Locate the cell with the specified text and output its (X, Y) center coordinate. 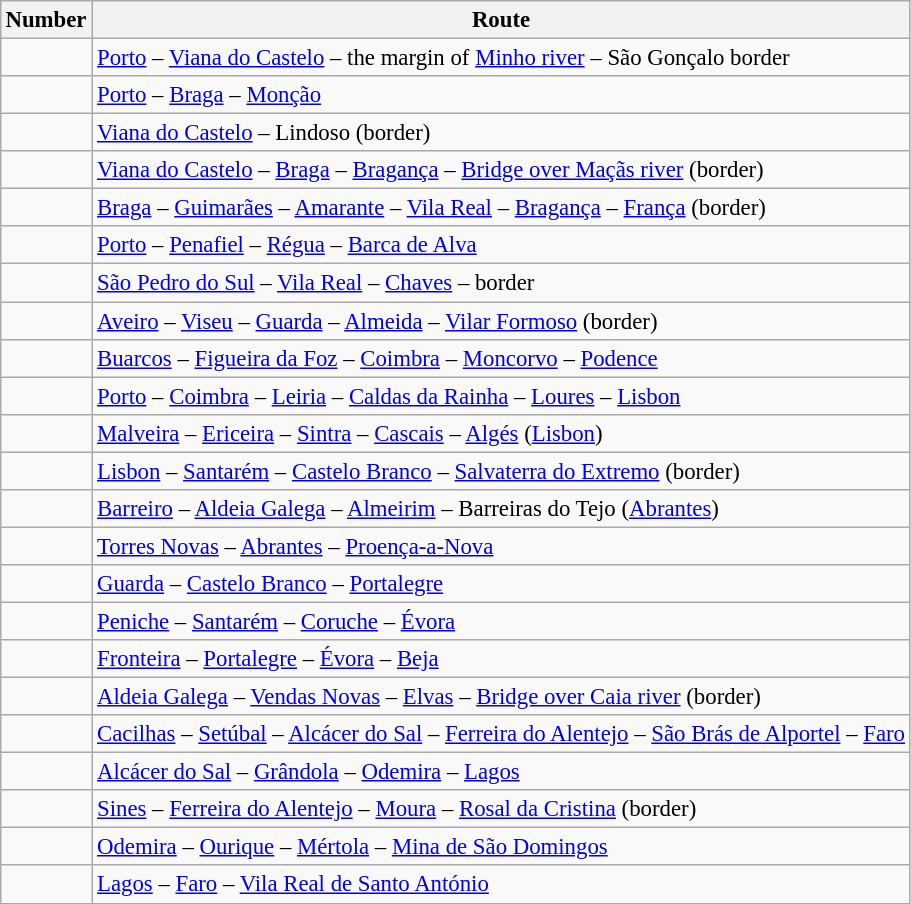
Peniche – Santarém – Coruche – Évora (502, 621)
Barreiro – Aldeia Galega – Almeirim – Barreiras do Tejo (Abrantes) (502, 508)
Lisbon – Santarém – Castelo Branco – Salvaterra do Extremo (border) (502, 471)
Malveira – Ericeira – Sintra – Cascais – Algés (Lisbon) (502, 433)
Alcácer do Sal – Grândola – Odemira – Lagos (502, 772)
Route (502, 20)
Aldeia Galega – Vendas Novas – Elvas – Bridge over Caia river (border) (502, 696)
Porto – Coimbra – Leiria – Caldas da Rainha – Loures – Lisbon (502, 396)
Torres Novas – Abrantes – Proença-a-Nova (502, 546)
Guarda – Castelo Branco – Portalegre (502, 584)
Fronteira – Portalegre – Évora – Beja (502, 659)
Porto – Penafiel – Régua – Barca de Alva (502, 245)
Buarcos – Figueira da Foz – Coimbra – Moncorvo – Podence (502, 358)
Odemira – Ourique – Mértola – Mina de São Domingos (502, 847)
Aveiro – Viseu – Guarda – Almeida – Vilar Formoso (border) (502, 321)
Porto – Viana do Castelo – the margin of Minho river – São Gonçalo border (502, 57)
Number (46, 20)
Porto – Braga – Monção (502, 95)
Cacilhas – Setúbal – Alcácer do Sal – Ferreira do Alentejo – São Brás de Alportel – Faro (502, 734)
Sines – Ferreira do Alentejo – Moura – Rosal da Cristina (border) (502, 809)
São Pedro do Sul – Vila Real – Chaves – border (502, 283)
Viana do Castelo – Lindoso (border) (502, 133)
Lagos – Faro – Vila Real de Santo António (502, 884)
Braga – Guimarães – Amarante – Vila Real – Bragança – França (border) (502, 208)
Viana do Castelo – Braga – Bragança – Bridge over Maçãs river (border) (502, 170)
